From the cell containing the given text, extract its center point as [X, Y] coordinate. 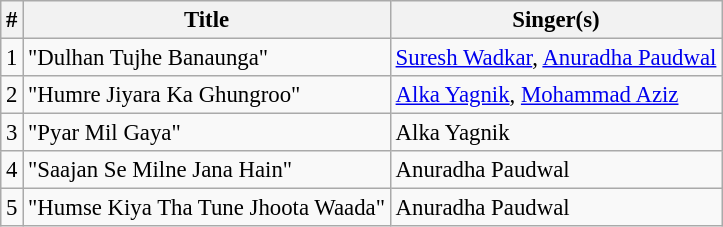
4 [12, 170]
Suresh Wadkar, Anuradha Paudwal [556, 58]
"Humre Jiyara Ka Ghungroo" [207, 95]
Alka Yagnik [556, 133]
Singer(s) [556, 20]
3 [12, 133]
# [12, 20]
Alka Yagnik, Mohammad Aziz [556, 95]
2 [12, 95]
"Saajan Se Milne Jana Hain" [207, 170]
"Pyar Mil Gaya" [207, 133]
5 [12, 208]
"Humse Kiya Tha Tune Jhoota Waada" [207, 208]
"Dulhan Tujhe Banaunga" [207, 58]
1 [12, 58]
Title [207, 20]
